Scan for the cell matching the given text and deliver its [X, Y] coordinate at center. 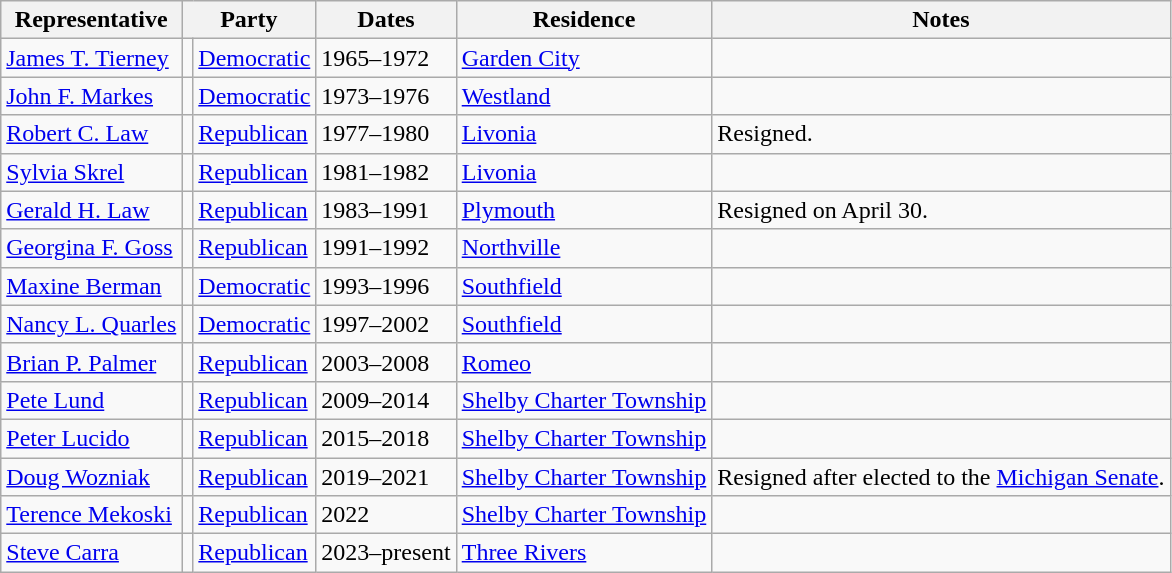
Sylvia Skrel [92, 172]
Gerald H. Law [92, 210]
Terence Mekoski [92, 515]
Dates [386, 20]
1981–1982 [386, 172]
Maxine Berman [92, 286]
Resigned. [941, 134]
1973–1976 [386, 96]
John F. Markes [92, 96]
1965–1972 [386, 58]
2015–2018 [386, 438]
Peter Lucido [92, 438]
Three Rivers [584, 553]
2023–present [386, 553]
Nancy L. Quarles [92, 324]
1991–1992 [386, 248]
2022 [386, 515]
1977–1980 [386, 134]
Westland [584, 96]
Resigned on April 30. [941, 210]
Romeo [584, 362]
Steve Carra [92, 553]
Garden City [584, 58]
Notes [941, 20]
1983–1991 [386, 210]
1993–1996 [386, 286]
2003–2008 [386, 362]
Doug Wozniak [92, 477]
Party [249, 20]
James T. Tierney [92, 58]
Northville [584, 248]
Residence [584, 20]
Robert C. Law [92, 134]
2019–2021 [386, 477]
Plymouth [584, 210]
Georgina F. Goss [92, 248]
Pete Lund [92, 400]
2009–2014 [386, 400]
Brian P. Palmer [92, 362]
Resigned after elected to the Michigan Senate. [941, 477]
Representative [92, 20]
1997–2002 [386, 324]
